Provide the (x, y) coordinate of the cell's center where the given text is located.  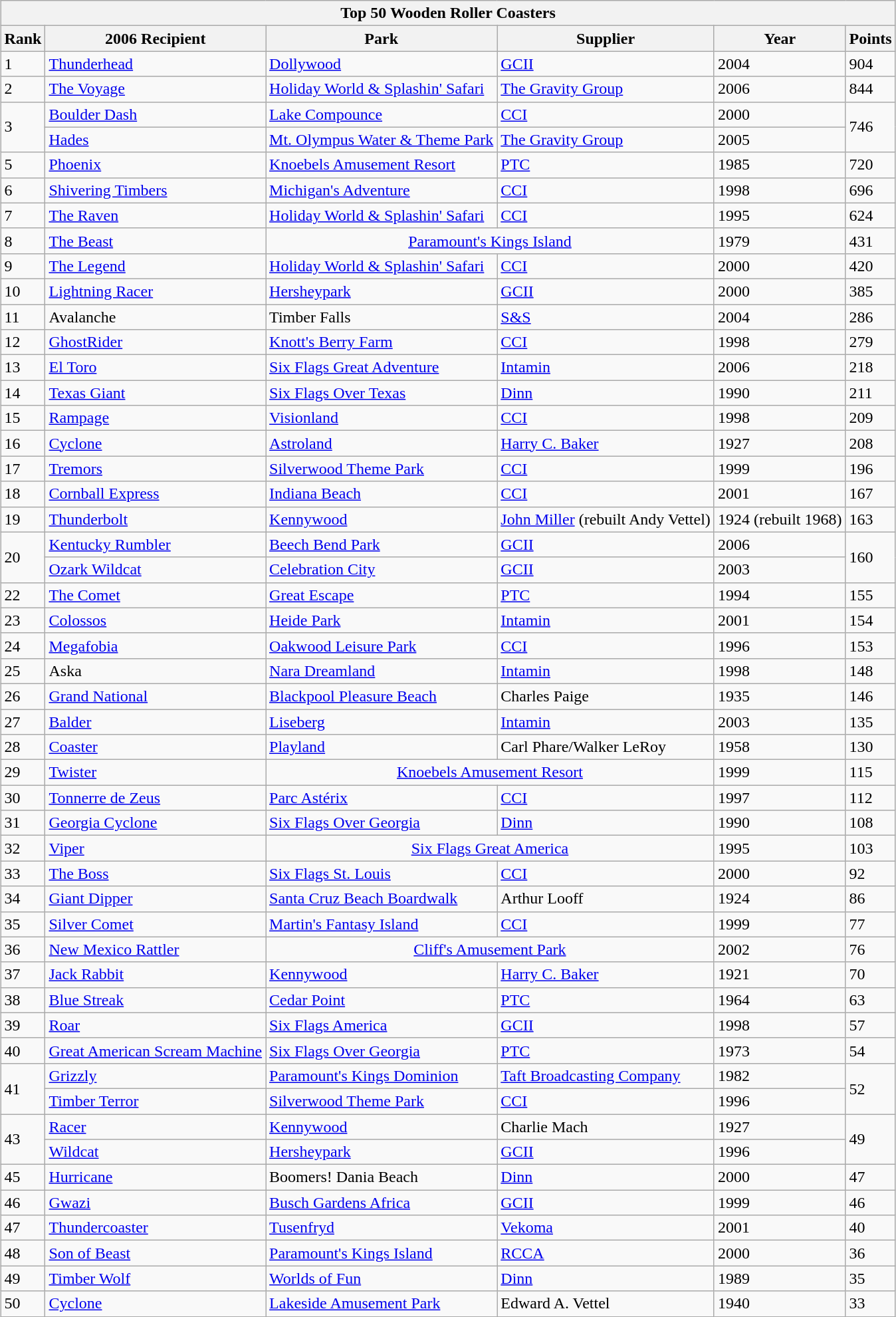
148 (871, 671)
RCCA (606, 1253)
103 (871, 848)
Supplier (606, 39)
153 (871, 646)
1924 (rebuilt 1968) (780, 519)
1989 (780, 1278)
22 (23, 595)
Playland (382, 747)
Dollywood (382, 64)
26 (23, 696)
112 (871, 798)
Grizzly (156, 1076)
52 (871, 1088)
32 (23, 848)
14 (23, 393)
Mt. Olympus Water & Theme Park (382, 140)
15 (23, 418)
Santa Cruz Beach Boardwalk (382, 899)
135 (871, 721)
1940 (780, 1304)
211 (871, 393)
28 (23, 747)
844 (871, 89)
Six Flags Great America (491, 848)
Year (780, 39)
13 (23, 368)
Shivering Timbers (156, 190)
The Voyage (156, 89)
1994 (780, 595)
37 (23, 975)
1958 (780, 747)
6 (23, 190)
431 (871, 241)
1979 (780, 241)
385 (871, 291)
29 (23, 773)
8 (23, 241)
115 (871, 773)
10 (23, 291)
208 (871, 443)
Avalanche (156, 317)
76 (871, 949)
279 (871, 342)
1964 (780, 1000)
Lake Compounce (382, 114)
Tonnerre de Zeus (156, 798)
70 (871, 975)
Charles Paige (606, 696)
31 (23, 823)
Michigan's Adventure (382, 190)
130 (871, 747)
Balder (156, 721)
Giant Dipper (156, 899)
Worlds of Fun (382, 1278)
1997 (780, 798)
1924 (780, 899)
Oakwood Leisure Park (382, 646)
Martin's Fantasy Island (382, 924)
108 (871, 823)
Great Escape (382, 595)
GhostRider (156, 342)
Rank (23, 39)
19 (23, 519)
57 (871, 1025)
Thunderhead (156, 64)
420 (871, 266)
746 (871, 127)
86 (871, 899)
286 (871, 317)
Jack Rabbit (156, 975)
Heide Park (382, 620)
Hurricane (156, 1177)
30 (23, 798)
17 (23, 469)
Son of Beast (156, 1253)
Boulder Dash (156, 114)
Vekoma (606, 1228)
163 (871, 519)
Points (871, 39)
Beech Bend Park (382, 544)
El Toro (156, 368)
Thundercoaster (156, 1228)
904 (871, 64)
Grand National (156, 696)
S&S (606, 317)
2005 (780, 140)
77 (871, 924)
92 (871, 874)
160 (871, 557)
Viper (156, 848)
45 (23, 1177)
Tremors (156, 469)
Lightning Racer (156, 291)
Boomers! Dania Beach (382, 1177)
Taft Broadcasting Company (606, 1076)
720 (871, 165)
1 (23, 64)
Texas Giant (156, 393)
Silver Comet (156, 924)
3 (23, 127)
Rampage (156, 418)
Charlie Mach (606, 1127)
Cedar Point (382, 1000)
9 (23, 266)
Thunderbolt (156, 519)
Great American Scream Machine (156, 1050)
Six Flags Great Adventure (382, 368)
154 (871, 620)
25 (23, 671)
1935 (780, 696)
146 (871, 696)
Timber Terror (156, 1101)
Blue Streak (156, 1000)
The Boss (156, 874)
Timber Falls (382, 317)
167 (871, 494)
Indiana Beach (382, 494)
209 (871, 418)
2002 (780, 949)
Celebration City (382, 570)
24 (23, 646)
54 (871, 1050)
20 (23, 557)
Cornball Express (156, 494)
7 (23, 215)
Arthur Looff (606, 899)
63 (871, 1000)
218 (871, 368)
48 (23, 1253)
Knott's Berry Farm (382, 342)
Colossos (156, 620)
16 (23, 443)
Lakeside Amusement Park (382, 1304)
Top 50 Wooden Roller Coasters (448, 13)
Visionland (382, 418)
Liseberg (382, 721)
Edward A. Vettel (606, 1304)
18 (23, 494)
The Legend (156, 266)
Six Flags St. Louis (382, 874)
Kentucky Rumbler (156, 544)
Coaster (156, 747)
Park (382, 39)
The Comet (156, 595)
27 (23, 721)
2006 Recipient (156, 39)
Astroland (382, 443)
Paramount's Kings Dominion (382, 1076)
Carl Phare/Walker LeRoy (606, 747)
34 (23, 899)
Busch Gardens Africa (382, 1203)
The Raven (156, 215)
Racer (156, 1127)
43 (23, 1139)
50 (23, 1304)
11 (23, 317)
Six Flags Over Texas (382, 393)
1973 (780, 1050)
Six Flags America (382, 1025)
Gwazi (156, 1203)
696 (871, 190)
23 (23, 620)
155 (871, 595)
Timber Wolf (156, 1278)
Nara Dreamland (382, 671)
41 (23, 1088)
Georgia Cyclone (156, 823)
Aska (156, 671)
39 (23, 1025)
New Mexico Rattler (156, 949)
5 (23, 165)
John Miller (rebuilt Andy Vettel) (606, 519)
Blackpool Pleasure Beach (382, 696)
Hades (156, 140)
1985 (780, 165)
38 (23, 1000)
1921 (780, 975)
2 (23, 89)
Wildcat (156, 1152)
12 (23, 342)
Twister (156, 773)
Megafobia (156, 646)
The Beast (156, 241)
Roar (156, 1025)
Tusenfryd (382, 1228)
Cliff's Amusement Park (491, 949)
1982 (780, 1076)
Parc Astérix (382, 798)
Ozark Wildcat (156, 570)
624 (871, 215)
Phoenix (156, 165)
196 (871, 469)
